Return the (x, y) coordinate for the center point of the cell that contains the specified text.  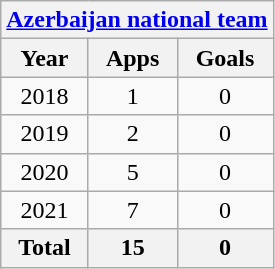
2 (132, 134)
Year (45, 58)
1 (132, 96)
Total (45, 248)
2018 (45, 96)
7 (132, 210)
5 (132, 172)
15 (132, 248)
Azerbaijan national team (137, 20)
2021 (45, 210)
2020 (45, 172)
Apps (132, 58)
Goals (225, 58)
2019 (45, 134)
